Provide the [x, y] coordinate of the cell's center where the given text is located.  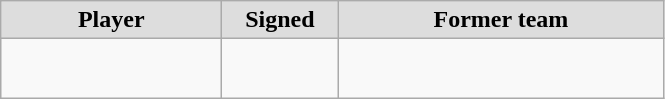
Former team [501, 20]
Player [112, 20]
Signed [280, 20]
